Scan for the cell matching the given text and deliver its [x, y] coordinate at center. 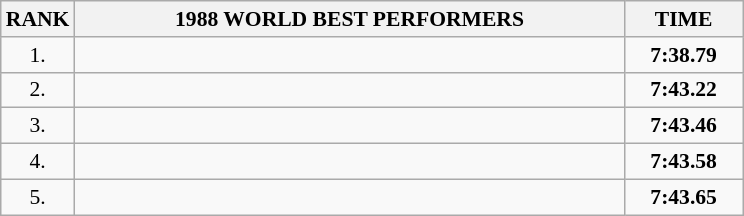
7:43.22 [684, 90]
3. [38, 126]
7:38.79 [684, 55]
1988 WORLD BEST PERFORMERS [349, 19]
4. [38, 162]
5. [38, 197]
7:43.46 [684, 126]
7:43.65 [684, 197]
7:43.58 [684, 162]
1. [38, 55]
RANK [38, 19]
2. [38, 90]
TIME [684, 19]
